Find where the given text appears and provide that cell's center as [X, Y] coordinate. 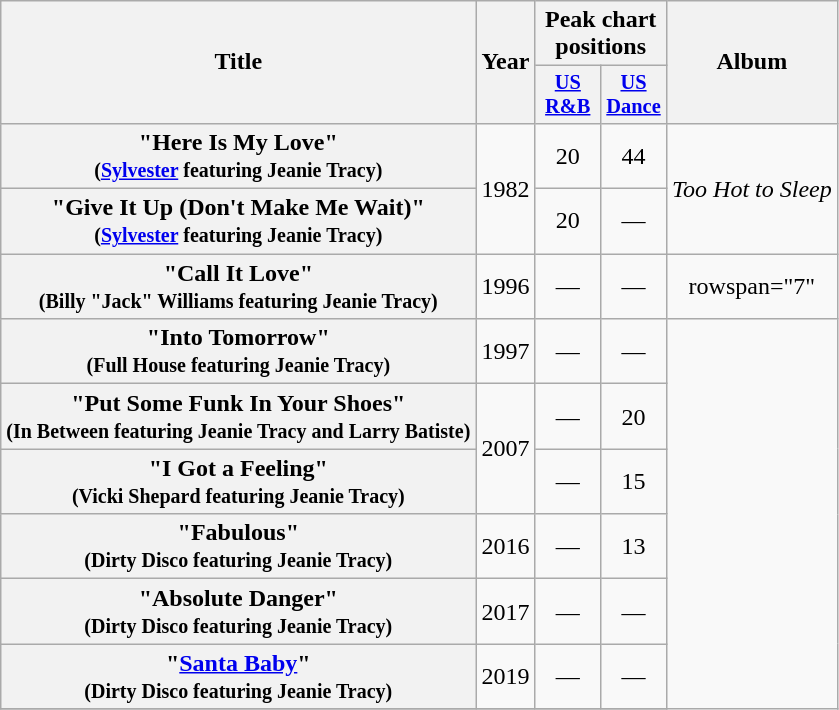
"Give It Up (Don't Make Me Wait)"(Sylvester featuring Jeanie Tracy) [238, 222]
"Fabulous"(Dirty Disco featuring Jeanie Tracy) [238, 546]
2007 [506, 449]
"Santa Baby"(Dirty Disco featuring Jeanie Tracy) [238, 676]
13 [634, 546]
"Here Is My Love"(Sylvester featuring Jeanie Tracy) [238, 156]
2017 [506, 612]
Year [506, 62]
US R&B [568, 95]
"Call It Love"(Billy "Jack" Williams featuring Jeanie Tracy) [238, 286]
"I Got a Feeling"(Vicki Shepard featuring Jeanie Tracy) [238, 482]
1996 [506, 286]
1982 [506, 188]
rowspan="7" [752, 286]
1997 [506, 352]
"Into Tomorrow"(Full House featuring Jeanie Tracy) [238, 352]
Peak chart positions [600, 34]
US Dance [634, 95]
Title [238, 62]
Too Hot to Sleep [752, 188]
2016 [506, 546]
15 [634, 482]
2019 [506, 676]
"Put Some Funk In Your Shoes"(In Between featuring Jeanie Tracy and Larry Batiste) [238, 416]
44 [634, 156]
"Absolute Danger"(Dirty Disco featuring Jeanie Tracy) [238, 612]
Album [752, 62]
